Extract the [X, Y] coordinate from the center of the cell holding the provided text.  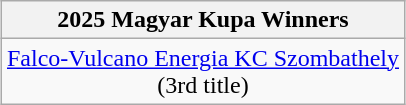
2025 Magyar Kupa Winners [202, 20]
Falco-Vulcano Energia KC Szombathely(3rd title) [202, 72]
